Return [x, y] of the center of cell containing provided text 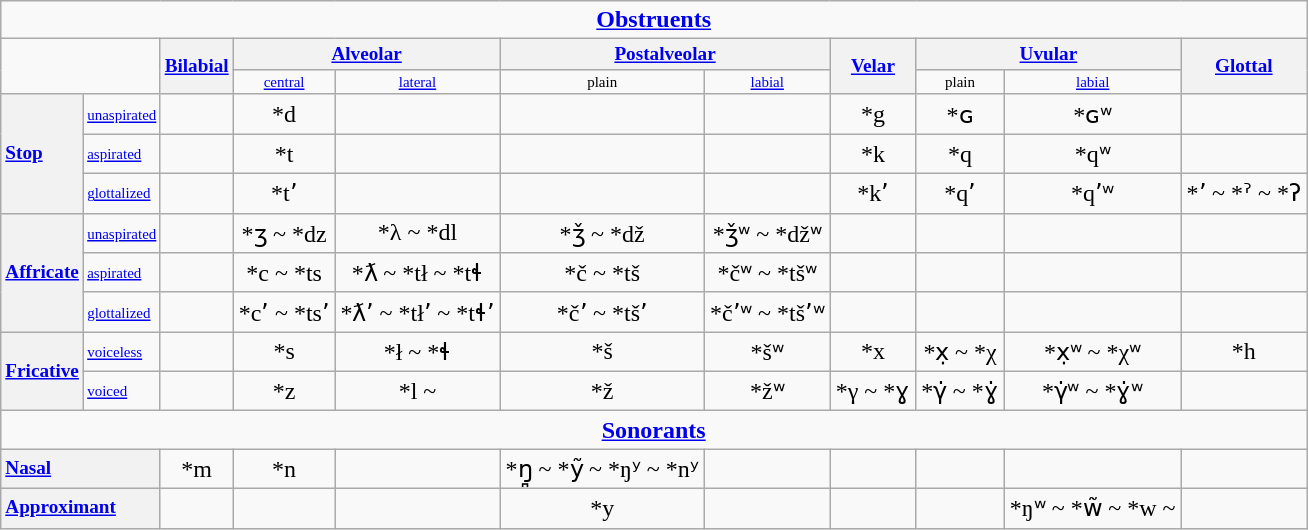
*c ~ *ts [284, 273]
Stop [42, 154]
*qʷ [1092, 154]
*šʷ [767, 352]
*ɢ [960, 114]
*qʼʷ [1092, 194]
voiceless [122, 352]
*qʼ [960, 194]
*h [1244, 352]
*q [960, 154]
*š [602, 352]
*γ̇ʷ ~ *ɣ̇ʷ [1092, 391]
*kʼ [873, 194]
*x̣ʷ ~ *χʷ [1092, 352]
*g [873, 114]
*t [284, 154]
*ƛʼ ~ *tłʼ ~ *tɬʼ [418, 312]
*cʼ ~ *tsʼ [284, 312]
*ŋ̪ ~ *ỹ ~ *ŋʸ ~ *nʸ [602, 469]
Glottal [1244, 67]
central [284, 82]
Fricative [42, 372]
*y [602, 509]
*ł ~ *ɬ [418, 352]
Affricate [42, 272]
*ǯʷ ~ *džʷ [767, 233]
Sonorants [654, 430]
*ʼ ~ *ˀ ~ *ʔ [1244, 194]
*d [284, 114]
*ŋʷ ~ *w̃ ~ *w ~ [1092, 509]
*ǯ ~ *dž [602, 233]
Uvular [1048, 55]
Obstruents [654, 20]
Velar [873, 67]
*ž [602, 391]
*λ ~ *dl [418, 233]
*l ~ [418, 391]
*č ~ *tš [602, 273]
*ɢʷ [1092, 114]
*ʒ ~ *dz [284, 233]
lateral [418, 82]
*s [284, 352]
*ƛ ~ *tł ~ *tɬ [418, 273]
Alveolar [366, 55]
*x [873, 352]
*žʷ [767, 391]
*γ ~ *ɣ [873, 391]
Postalveolar [665, 55]
*n [284, 469]
*k [873, 154]
*z [284, 391]
*x̣ ~ *χ [960, 352]
Bilabial [196, 67]
*čʼʷ ~ *tšʼʷ [767, 312]
Nasal [80, 469]
*čʼ ~ *tšʼ [602, 312]
*čʷ ~ *tšʷ [767, 273]
voiced [122, 391]
*tʼ [284, 194]
*m [196, 469]
*γ̇ ~ *ɣ̇ [960, 391]
Approximant [80, 509]
